Determine the [x, y] coordinate at the center of the cell enclosing the given text.  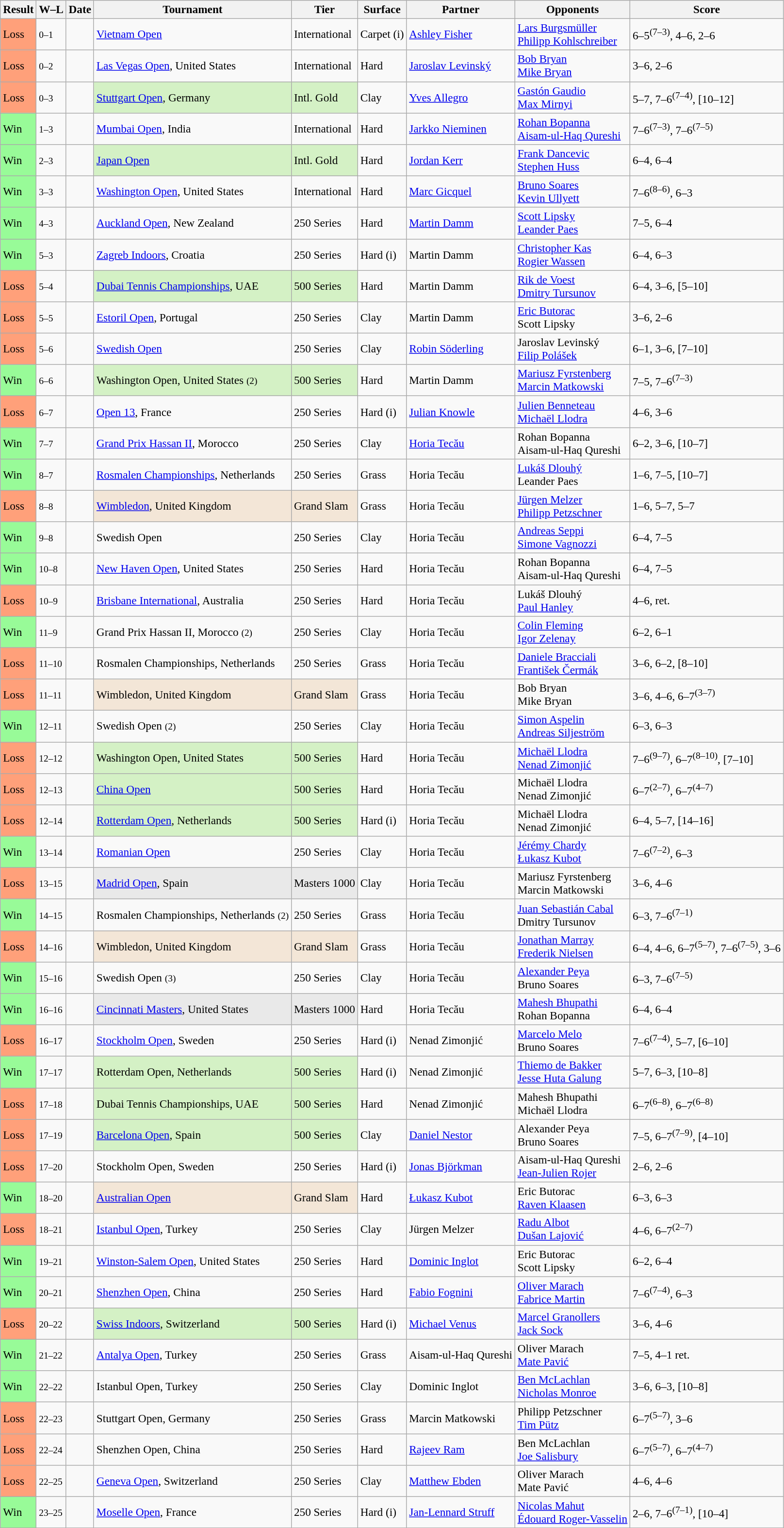
3–6, 4–6, 6–7(3–7) [707, 694]
23–25 [51, 1512]
6–6 [51, 381]
W–L [51, 9]
Marcel Granollers Jack Sock [572, 1323]
3–6, 6–3, [10–8] [707, 1386]
17–17 [51, 1072]
6–2, 6–4 [707, 1261]
21–22 [51, 1355]
6–7(2–7), 6–7(4–7) [707, 789]
Grand Prix Hassan II, Morocco [192, 443]
4–6, 6–7(2–7) [707, 1229]
Radu Albot Dušan Lajović [572, 1229]
6–7(5–7), 6–7(4–7) [707, 1449]
Swedish Open (2) [192, 726]
1–3 [51, 128]
Jaroslav Levinský [461, 66]
20–21 [51, 1292]
Swiss Indoors, Switzerland [192, 1323]
7–6(7–2), 6–3 [707, 851]
Łukasz Kubot [461, 1198]
Yves Allegro [461, 97]
7–6(7–4), 5–7, [6–10] [707, 1041]
4–6, ret. [707, 600]
Aisam-ul-Haq Qureshi [461, 1355]
Ashley Fisher [461, 34]
0–3 [51, 97]
22–25 [51, 1480]
4–6, 4–6 [707, 1480]
Jonas Björkman [461, 1166]
22–23 [51, 1417]
Andreas Seppi Simone Vagnozzi [572, 538]
Mahesh Bhupathi Michaël Llodra [572, 1104]
Scott Lipsky Leander Paes [572, 223]
Julien Benneteau Michaël Llodra [572, 412]
Juan Sebastián Cabal Dmitry Tursunov [572, 914]
Date [80, 9]
6–4, 6–3 [707, 254]
Jan-Lennard Struff [461, 1512]
Vietnam Open [192, 34]
Jonathan Marray Frederik Nielsen [572, 947]
Rosmalen Championships, Netherlands (2) [192, 914]
6–7(5–7), 3–6 [707, 1417]
17–20 [51, 1166]
3–3 [51, 191]
Washington Open, United States (2) [192, 381]
Estoril Open, Portugal [192, 317]
Partner [461, 9]
New Haven Open, United States [192, 569]
Tier [324, 9]
Madrid Open, Spain [192, 883]
10–8 [51, 569]
0–2 [51, 66]
1–6, 7–5, [10–7] [707, 475]
Las Vegas Open, United States [192, 66]
5–7, 6–3, [10–8] [707, 1072]
Jérémy Chardy Łukasz Kubot [572, 851]
Surface [382, 9]
Jordan Kerr [461, 160]
6–5(7–3), 4–6, 2–6 [707, 34]
7–5, 6–4 [707, 223]
4–6, 3–6 [707, 412]
11–11 [51, 694]
Jaroslav Levinský Filip Polášek [572, 349]
Geneva Open, Switzerland [192, 1480]
14–15 [51, 914]
Gastón Gaudio Max Mirnyi [572, 97]
13–15 [51, 883]
Michael Venus [461, 1323]
5–3 [51, 254]
Result [18, 9]
10–9 [51, 600]
7–5, 4–1 ret. [707, 1355]
2–6, 2–6 [707, 1166]
7–5, 6–7(7–9), [4–10] [707, 1135]
Tournament [192, 9]
Japan Open [192, 160]
7–6(7–4), 6–3 [707, 1292]
0–1 [51, 34]
16–17 [51, 1041]
Bruno Soares Kevin Ullyett [572, 191]
Julian Knowle [461, 412]
5–5 [51, 317]
Auckland Open, New Zealand [192, 223]
Mahesh Bhupathi Rohan Bopanna [572, 1009]
16–16 [51, 1009]
Aisam-ul-Haq Qureshi Jean-Julien Rojer [572, 1166]
6–7 [51, 412]
Antalya Open, Turkey [192, 1355]
7–6(8–6), 6–3 [707, 191]
2–3 [51, 160]
22–22 [51, 1386]
18–20 [51, 1198]
Australian Open [192, 1198]
6–4, 4–6, 6–7(5–7), 7–6(7–5), 3–6 [707, 947]
Swedish Open (3) [192, 978]
22–24 [51, 1449]
Opponents [572, 9]
Jürgen Melzer Philipp Petzschner [572, 506]
7–6(7–3), 7–6(7–5) [707, 128]
12–13 [51, 789]
13–14 [51, 851]
9–8 [51, 538]
Philipp Petzschner Tim Pütz [572, 1417]
Grand Prix Hassan II, Morocco (2) [192, 632]
Lukáš Dlouhý Paul Hanley [572, 600]
Zagreb Indoors, Croatia [192, 254]
5–4 [51, 285]
Rik de Voest Dmitry Tursunov [572, 285]
6–3, 7–6(7–5) [707, 978]
Mumbai Open, India [192, 128]
14–16 [51, 947]
15–16 [51, 978]
11–10 [51, 663]
Eric Butorac Raven Klaasen [572, 1198]
Lars Burgsmüller Philipp Kohlschreiber [572, 34]
Lukáš Dlouhý Leander Paes [572, 475]
5–7, 7–6(7–4), [10–12] [707, 97]
Thiemo de Bakker Jesse Huta Galung [572, 1072]
Daniele Bracciali František Čermák [572, 663]
4–3 [51, 223]
Open 13, France [192, 412]
Rajeev Ram [461, 1449]
Frank Dancevic Stephen Huss [572, 160]
Matthew Ebden [461, 1480]
Marc Gicquel [461, 191]
6–2, 3–6, [10–7] [707, 443]
3–6, 6–2, [8–10] [707, 663]
7–7 [51, 443]
12–14 [51, 820]
18–21 [51, 1229]
Marcelo Melo Bruno Soares [572, 1041]
20–22 [51, 1323]
Winston-Salem Open, United States [192, 1261]
6–7(6–8), 6–7(6–8) [707, 1104]
6–4, 5–7, [14–16] [707, 820]
17–18 [51, 1104]
Ben McLachlan Joe Salisbury [572, 1449]
6–4, 3–6, [5–10] [707, 285]
Ben McLachlan Nicholas Monroe [572, 1386]
Moselle Open, France [192, 1512]
17–19 [51, 1135]
Carpet (i) [382, 34]
5–6 [51, 349]
Oliver Marach Fabrice Martin [572, 1292]
Nicolas Mahut Édouard Roger-Vasselin [572, 1512]
Brisbane International, Australia [192, 600]
China Open [192, 789]
7–6(9–7), 6–7(8–10), [7–10] [707, 757]
2–6, 7–6(7–1), [10–4] [707, 1512]
8–8 [51, 506]
Jürgen Melzer [461, 1229]
19–21 [51, 1261]
Simon Aspelin Andreas Siljeström [572, 726]
Colin Fleming Igor Zelenay [572, 632]
Barcelona Open, Spain [192, 1135]
Score [707, 9]
Cincinnati Masters, United States [192, 1009]
Fabio Fognini [461, 1292]
Marcin Matkowski [461, 1417]
8–7 [51, 475]
11–9 [51, 632]
Robin Söderling [461, 349]
12–12 [51, 757]
6–2, 6–1 [707, 632]
6–1, 3–6, [7–10] [707, 349]
6–3, 7–6(7–1) [707, 914]
Jarkko Nieminen [461, 128]
1–6, 5–7, 5–7 [707, 506]
12–11 [51, 726]
Christopher Kas Rogier Wassen [572, 254]
7–5, 7–6(7–3) [707, 381]
Romanian Open [192, 851]
Daniel Nestor [461, 1135]
